Extract the (X, Y) coordinate from the center of the cell holding the provided text.  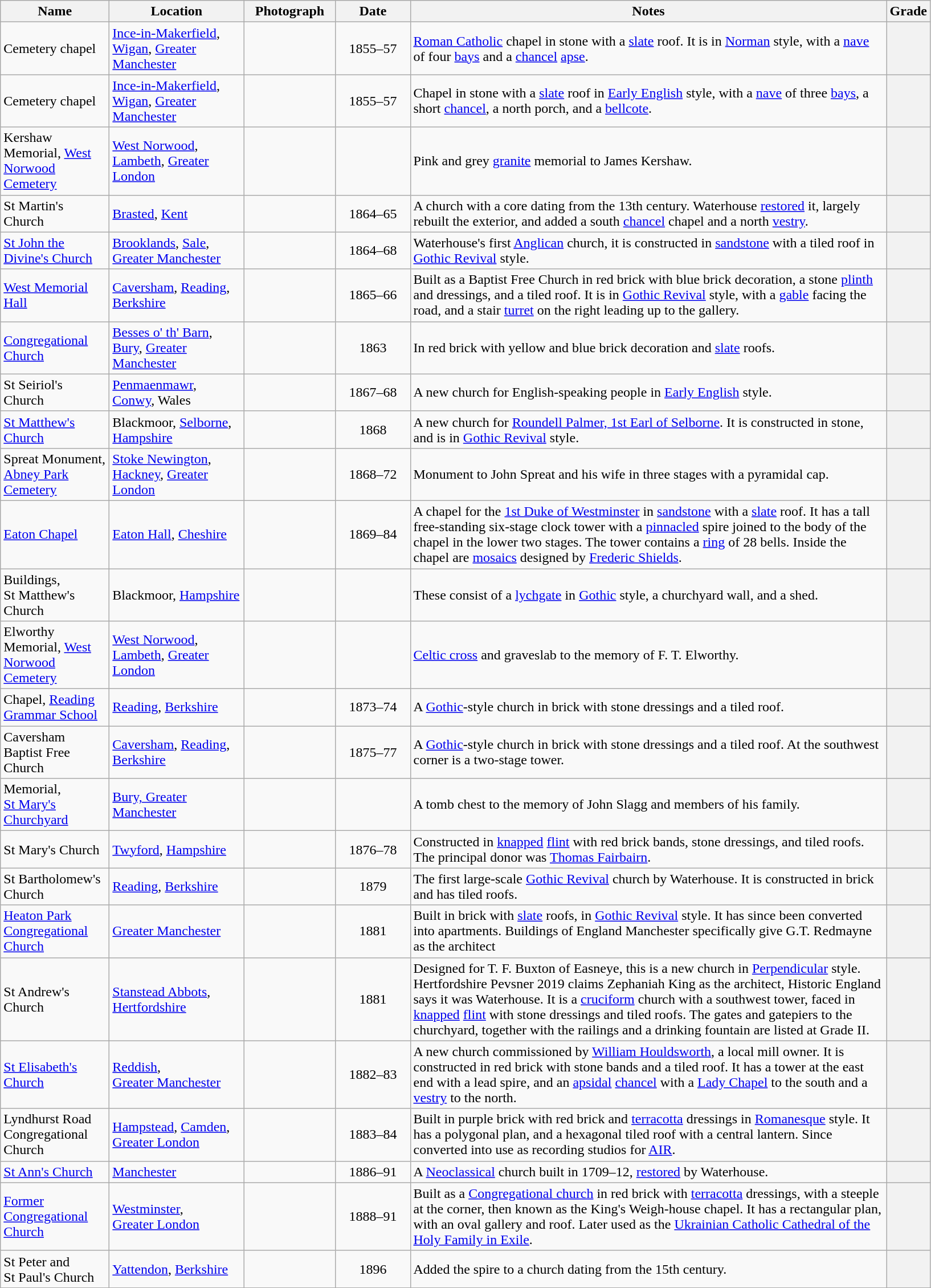
A new church for Roundell Palmer, 1st Earl of Selborne. It is constructed in stone, and is in Gothic Revival style. (648, 430)
Westminster,Greater London (177, 1216)
Brooklands, Sale,Greater Manchester (177, 251)
1868 (373, 430)
Bury, Greater Manchester (177, 805)
1879 (373, 887)
Constructed in knapped flint with red brick bands, stone dressings, and tiled roofs. The principal donor was Thomas Fairbairn. (648, 849)
Eaton Hall, Cheshire (177, 535)
Greater Manchester (177, 931)
The first large-scale Gothic Revival church by Waterhouse. It is constructed in brick and has tiled roofs. (648, 887)
1868–72 (373, 474)
West Memorial Hall (55, 295)
Blackmoor, Selborne, Hampshire (177, 430)
Lyndhurst Road Congregational Church (55, 1135)
Blackmoor, Hampshire (177, 595)
1863 (373, 348)
A tomb chest to the memory of John Slagg and members of his family. (648, 805)
A new church for English-speaking people in Early English style. (648, 392)
Yattendon, Berkshire (177, 1269)
In red brick with yellow and blue brick decoration and slate roofs. (648, 348)
Manchester (177, 1172)
St John the Divine's Church (55, 251)
Eaton Chapel (55, 535)
1896 (373, 1269)
1867–68 (373, 392)
Location (177, 11)
Kershaw Memorial, West Norwood Cemetery (55, 161)
Grade (908, 11)
1864–68 (373, 251)
Stoke Newington, Hackney, Greater London (177, 474)
1875–77 (373, 752)
Notes (648, 11)
A Gothic-style church in brick with stone dressings and a tiled roof. At the southwest corner is a two-stage tower. (648, 752)
St Matthew's Church (55, 430)
Waterhouse's first Anglican church, it is constructed in sandstone with a tiled roof in Gothic Revival style. (648, 251)
Celtic cross and graveslab to the memory of F. T. Elworthy. (648, 655)
1869–84 (373, 535)
St Peter and St Paul's Church (55, 1269)
St Bartholomew's Church (55, 887)
St Mary's Church (55, 849)
St Martin's Church (55, 213)
Monument to John Spreat and his wife in three stages with a pyramidal cap. (648, 474)
1883–84 (373, 1135)
Reddish,Greater Manchester (177, 1075)
Pink and grey granite memorial to James Kershaw. (648, 161)
Name (55, 11)
1882–83 (373, 1075)
Buildings, St Matthew's Church (55, 595)
A Neoclassical church built in 1709–12, restored by Waterhouse. (648, 1172)
1873–74 (373, 708)
Memorial,St Mary's Churchyard (55, 805)
Photograph (289, 11)
Chapel in stone with a slate roof in Early English style, with a nave of three bays, a short chancel, a north porch, and a bellcote. (648, 101)
A Gothic-style church in brick with stone dressings and a tiled roof. (648, 708)
Hampstead, Camden,Greater London (177, 1135)
Heaton Park Congregational Church (55, 931)
1865–66 (373, 295)
Congregational Church (55, 348)
Caversham Baptist Free Church (55, 752)
Date (373, 11)
Added the spire to a church dating from the 15th century. (648, 1269)
Spreat Monument, Abney Park Cemetery (55, 474)
Brasted, Kent (177, 213)
St Andrew's Church (55, 999)
These consist of a lychgate in Gothic style, a churchyard wall, and a shed. (648, 595)
Roman Catholic chapel in stone with a slate roof. It is in Norman style, with a nave of four bays and a chancel apse. (648, 48)
Twyford, Hampshire (177, 849)
Penmaenmawr, Conwy, Wales (177, 392)
St Ann's Church (55, 1172)
1876–78 (373, 849)
St Elisabeth's Church (55, 1075)
St Seiriol's Church (55, 392)
1886–91 (373, 1172)
Besses o' th' Barn, Bury, Greater Manchester (177, 348)
Chapel, Reading Grammar School (55, 708)
Stanstead Abbots, Hertfordshire (177, 999)
1888–91 (373, 1216)
Former Congregational Church (55, 1216)
1864–65 (373, 213)
Elworthy Memorial, West Norwood Cemetery (55, 655)
